Determine the [X, Y] coordinate at the center of the cell enclosing the given text.  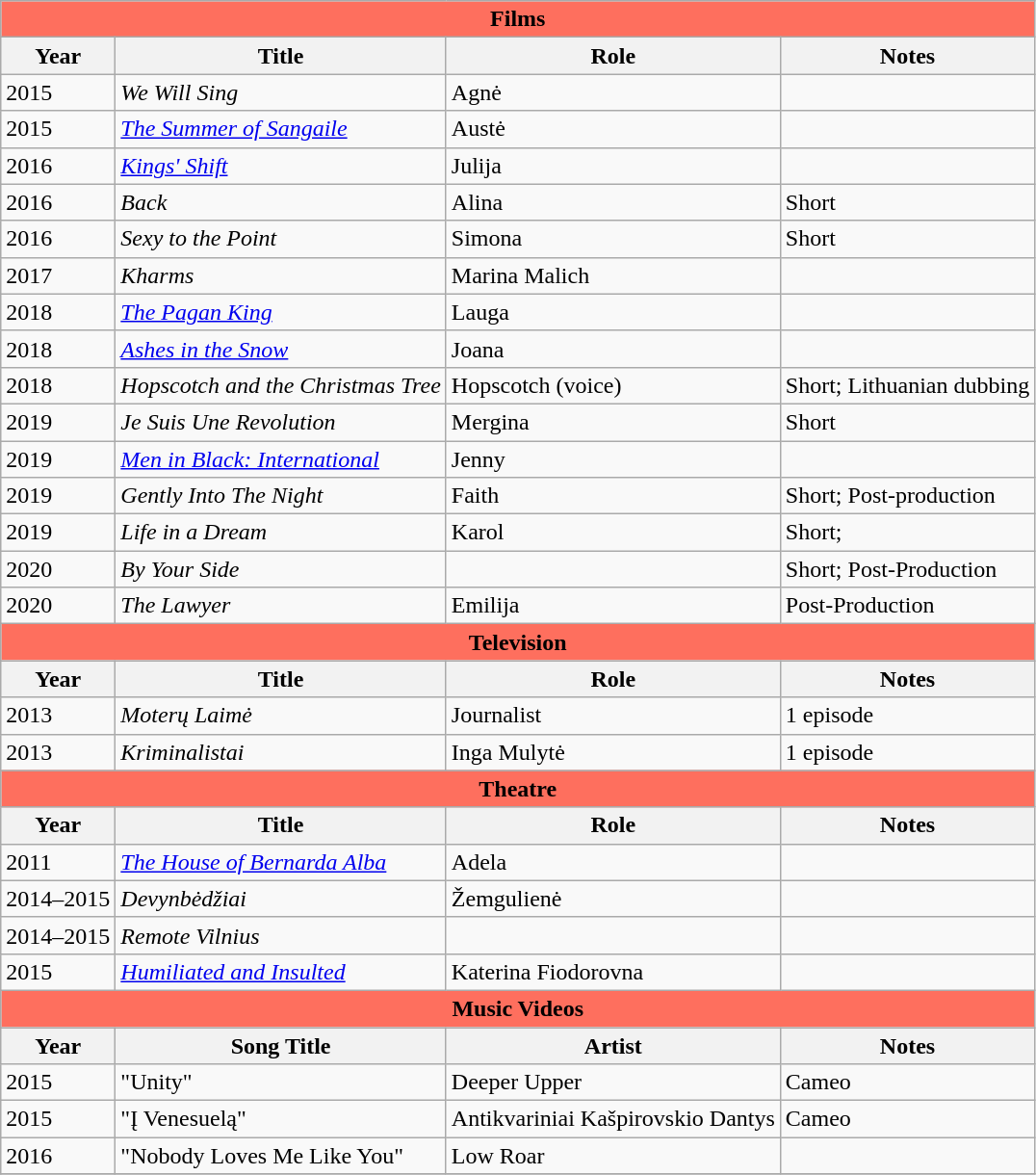
Gently Into The Night [281, 496]
Short; Post-Production [907, 569]
Life in a Dream [281, 533]
Sexy to the Point [281, 239]
Television [518, 642]
Katerina Fiodorovna [612, 972]
Deeper Upper [612, 1083]
Karol [612, 533]
Short; Post-production [907, 496]
By Your Side [281, 569]
The House of Bernarda Alba [281, 862]
Žemgulienė [612, 899]
The Summer of Sangaile [281, 129]
Marina Malich [612, 275]
"Nobody Loves Me Like You" [281, 1156]
Antikvariniai Kašpirovskio Dantys [612, 1119]
Joana [612, 349]
Faith [612, 496]
Kings' Shift [281, 166]
Back [281, 202]
Ashes in the Snow [281, 349]
Emilija [612, 606]
Low Roar [612, 1156]
The Lawyer [281, 606]
The Pagan King [281, 312]
Short; Lithuanian dubbing [907, 385]
Post-Production [907, 606]
Lauga [612, 312]
Hopscotch (voice) [612, 385]
Adela [612, 862]
Humiliated and Insulted [281, 972]
Hopscotch and the Christmas Tree [281, 385]
"Unity" [281, 1083]
We Will Sing [281, 92]
"Į Venesuelą" [281, 1119]
Devynbėdžiai [281, 899]
2017 [58, 275]
Films [518, 19]
Mergina [612, 422]
Music Videos [518, 1008]
Journalist [612, 716]
Men in Black: International [281, 459]
Agnė [612, 92]
Simona [612, 239]
Remote Vilnius [281, 935]
Moterų Laimė [281, 716]
Austė [612, 129]
Jenny [612, 459]
Inga Mulytė [612, 752]
Je Suis Une Revolution [281, 422]
Artist [612, 1045]
Short; [907, 533]
Theatre [518, 789]
Kharms [281, 275]
2011 [58, 862]
Alina [612, 202]
Song Title [281, 1045]
Julija [612, 166]
Kriminalistai [281, 752]
